Determine the [x, y] coordinate at the center of the cell enclosing the given text.  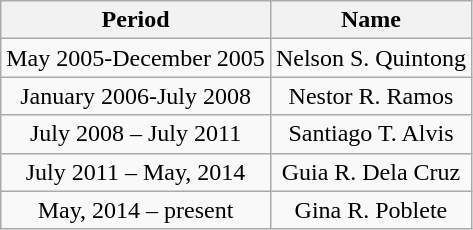
Gina R. Poblete [370, 210]
Guia R. Dela Cruz [370, 172]
July 2008 – July 2011 [136, 134]
Name [370, 20]
Nelson S. Quintong [370, 58]
Period [136, 20]
May, 2014 – present [136, 210]
Nestor R. Ramos [370, 96]
May 2005-December 2005 [136, 58]
January 2006-July 2008 [136, 96]
July 2011 – May, 2014 [136, 172]
Santiago T. Alvis [370, 134]
